Search for the cell housing the specified text and yield its (x, y) center coordinate. 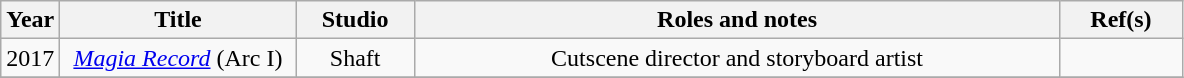
Cutscene director and storyboard artist (737, 58)
Shaft (355, 58)
Magia Record (Arc I) (178, 58)
Year (30, 20)
Studio (355, 20)
Title (178, 20)
Ref(s) (1121, 20)
2017 (30, 58)
Roles and notes (737, 20)
